For the text-containing cell, return its midpoint in (X, Y) coordinate format. 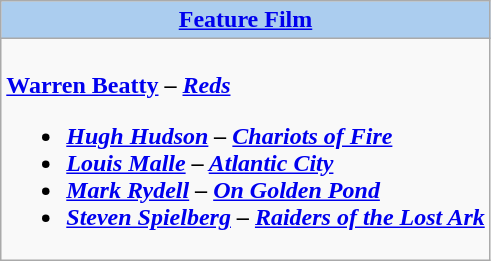
Warren Beatty – RedsHugh Hudson – Chariots of FireLouis Malle – Atlantic CityMark Rydell – On Golden PondSteven Spielberg – Raiders of the Lost Ark (246, 150)
Feature Film (246, 20)
